Provide the [x, y] coordinate of the cell's center where the given text is located.  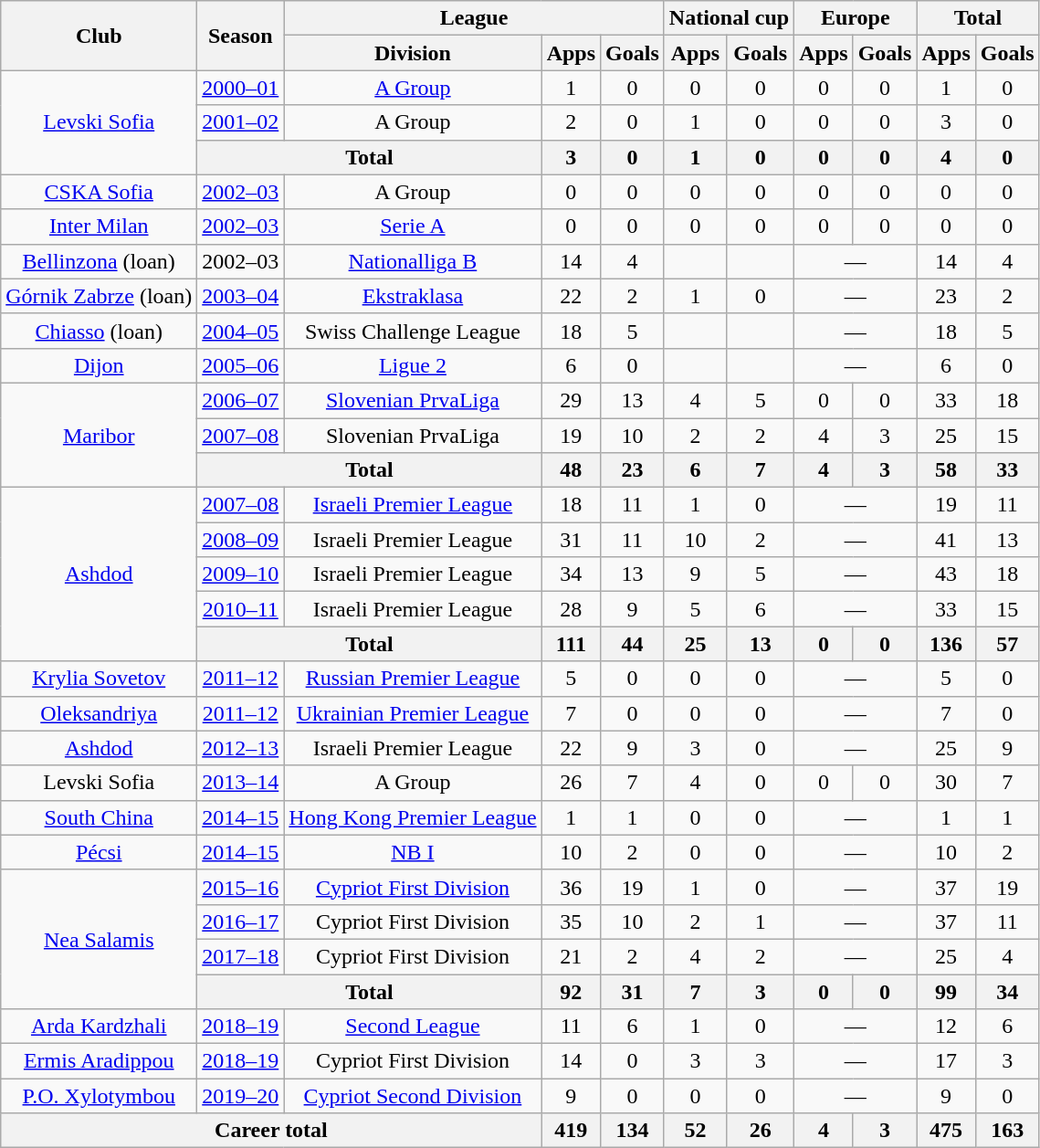
2003–04 [241, 296]
National cup [729, 18]
Ekstraklasa [413, 296]
2019–20 [241, 1096]
Ligue 2 [413, 365]
30 [946, 783]
475 [946, 1131]
58 [946, 470]
163 [1007, 1131]
419 [571, 1131]
2004–05 [241, 331]
111 [571, 644]
Dijon [99, 365]
44 [633, 644]
Chiasso (loan) [99, 331]
2015–16 [241, 887]
Ermis Aradippou [99, 1061]
Inter Milan [99, 226]
48 [571, 470]
CSKA Sofia [99, 192]
12 [946, 1027]
P.O. Xylotymbou [99, 1096]
2001–02 [241, 122]
52 [695, 1131]
2008–09 [241, 540]
2016–17 [241, 922]
99 [946, 991]
Second League [413, 1027]
2013–14 [241, 783]
2006–07 [241, 400]
35 [571, 922]
NB I [413, 852]
Arda Kardzhali [99, 1027]
2012–13 [241, 748]
Pécsi [99, 852]
Russian Premier League [413, 679]
Nea Salamis [99, 939]
92 [571, 991]
Club [99, 36]
Career total [271, 1131]
28 [571, 609]
Hong Kong Premier League [413, 817]
Maribor [99, 435]
21 [571, 956]
Cypriot Second Division [413, 1096]
29 [571, 400]
Ukrainian Premier League [413, 713]
Swiss Challenge League [413, 331]
Bellinzona (loan) [99, 261]
2009–10 [241, 574]
36 [571, 887]
Division [413, 53]
2000–01 [241, 88]
Krylia Sovetov [99, 679]
2010–11 [241, 609]
Oleksandriya [99, 713]
Nationalliga B [413, 261]
Season [241, 36]
2005–06 [241, 365]
2017–18 [241, 956]
League [475, 18]
Górnik Zabrze (loan) [99, 296]
Serie A [413, 226]
136 [946, 644]
Europe [856, 18]
South China [99, 817]
41 [946, 540]
134 [633, 1131]
43 [946, 574]
17 [946, 1061]
57 [1007, 644]
